Detect which cell encompasses the target text, then output its (x, y) center coordinate. 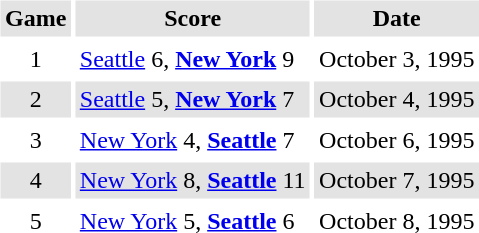
4 (35, 180)
Date (397, 18)
New York 4, Seattle 7 (192, 140)
Seattle 5, New York 7 (192, 100)
Score (192, 18)
1 (35, 59)
October 4, 1995 (397, 100)
October 3, 1995 (397, 59)
Seattle 6, New York 9 (192, 59)
October 6, 1995 (397, 140)
3 (35, 140)
Game (35, 18)
October 7, 1995 (397, 180)
2 (35, 100)
New York 8, Seattle 11 (192, 180)
